Search for the cell housing the specified text and yield its (x, y) center coordinate. 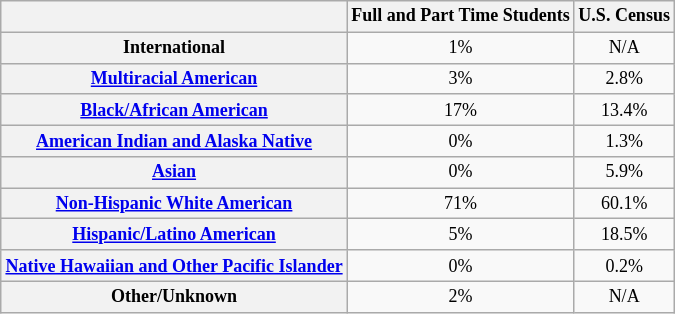
Hispanic/Latino American (174, 234)
60.1% (624, 204)
Asian (174, 172)
5.9% (624, 172)
17% (460, 110)
5% (460, 234)
Multiracial American (174, 78)
Other/Unknown (174, 296)
2% (460, 296)
American Indian and Alaska Native (174, 140)
1% (460, 48)
Black/African American (174, 110)
13.4% (624, 110)
1.3% (624, 140)
0.2% (624, 266)
Native Hawaiian and Other Pacific Islander (174, 266)
2.8% (624, 78)
U.S. Census (624, 16)
Non-Hispanic White American (174, 204)
71% (460, 204)
International (174, 48)
18.5% (624, 234)
3% (460, 78)
Full and Part Time Students (460, 16)
